For the text-containing cell, return its midpoint in [x, y] coordinate format. 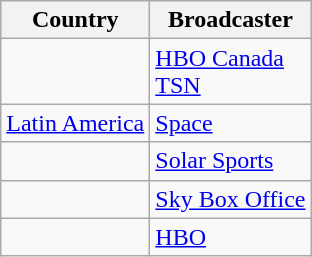
HBO CanadaTSN [230, 72]
Broadcaster [230, 20]
Latin America [76, 123]
Country [76, 20]
HBO [230, 237]
Solar Sports [230, 161]
Space [230, 123]
Sky Box Office [230, 199]
